Pinpoint the cell where the given text exists, returning its [x, y] midpoint coordinate. 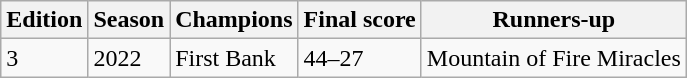
Season [129, 20]
3 [44, 58]
Edition [44, 20]
44–27 [360, 58]
Champions [234, 20]
Runners-up [554, 20]
Mountain of Fire Miracles [554, 58]
First Bank [234, 58]
Final score [360, 20]
2022 [129, 58]
